Return the (X, Y) coordinate for the center point of the cell that contains the specified text.  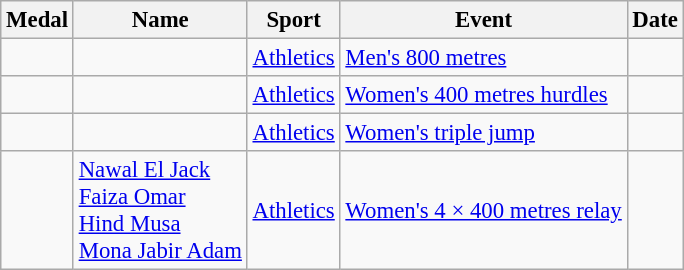
Men's 800 metres (484, 58)
Women's 400 metres hurdles (484, 95)
Women's triple jump (484, 133)
Women's 4 × 400 metres relay (484, 210)
Sport (294, 20)
Event (484, 20)
Date (655, 20)
Nawal El JackFaiza OmarHind MusaMona Jabir Adam (160, 210)
Name (160, 20)
Medal (38, 20)
